Detect which cell encompasses the target text, then output its (x, y) center coordinate. 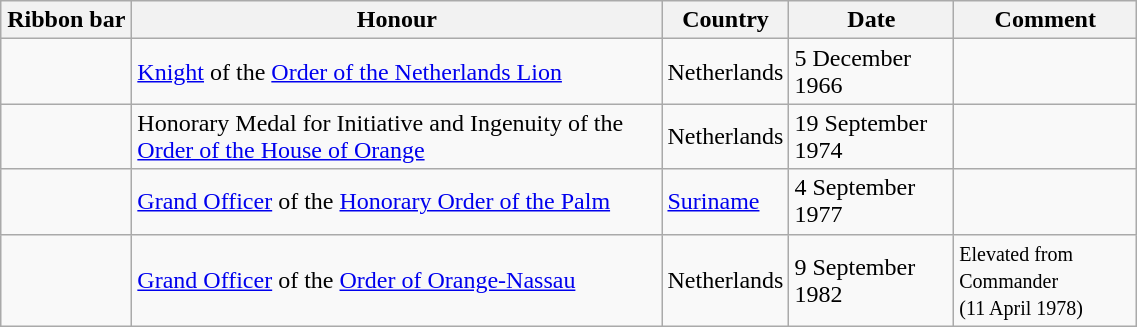
4 September 1977 (872, 202)
Honorary Medal for Initiative and Ingenuity of the Order of the House of Orange (397, 136)
Country (726, 20)
Knight of the Order of the Netherlands Lion (397, 72)
Ribbon bar (66, 20)
Comment (1046, 20)
Grand Officer of the Honorary Order of the Palm (397, 202)
Suriname (726, 202)
Grand Officer of the Order of Orange-Nassau (397, 280)
Honour (397, 20)
5 December 1966 (872, 72)
9 September 1982 (872, 280)
19 September 1974 (872, 136)
Date (872, 20)
Elevated from Commander (11 April 1978) (1046, 280)
